For the text-containing cell, return its midpoint in (x, y) coordinate format. 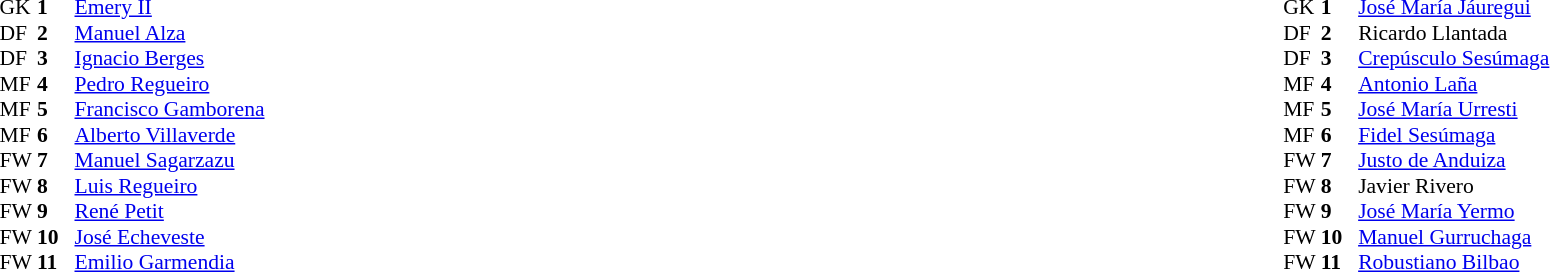
Crepúsculo Sesúmaga (1454, 59)
Manuel Gurruchaga (1454, 237)
Francisco Gamborena (169, 109)
Antonio Laña (1454, 84)
Justo de Anduiza (1454, 161)
Ricardo Llantada (1454, 33)
Luis Regueiro (169, 186)
Fidel Sesúmaga (1454, 135)
Manuel Alza (169, 33)
Javier Rivero (1454, 186)
Manuel Sagarzazu (169, 161)
José María Yermo (1454, 211)
Ignacio Berges (169, 59)
José Echeveste (169, 237)
José María Urresti (1454, 109)
Alberto Villaverde (169, 135)
René Petit (169, 211)
Pedro Regueiro (169, 84)
